Pinpoint the cell where the given text exists, returning its (X, Y) midpoint coordinate. 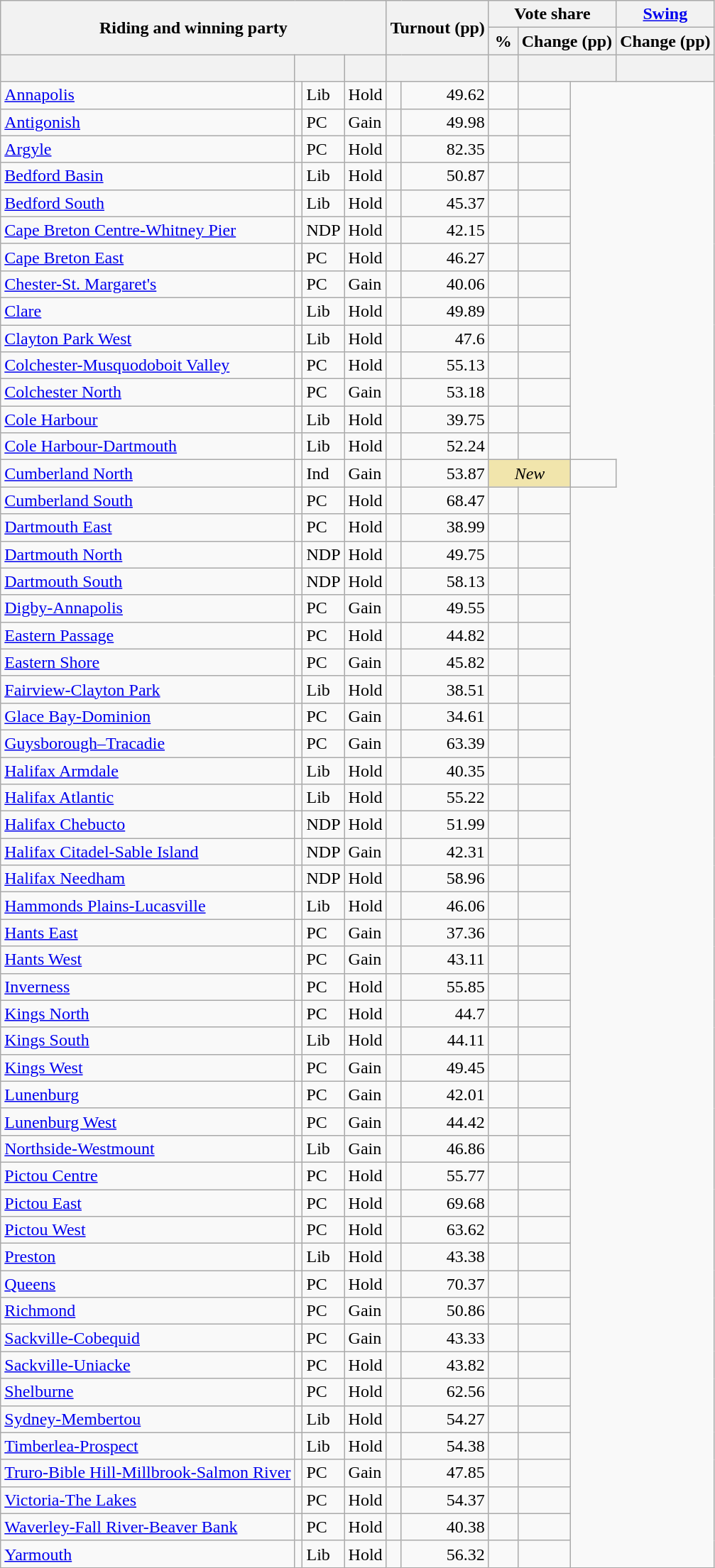
Timberlea-Prospect (148, 1446)
Clayton Park West (148, 339)
43.11 (444, 960)
38.99 (444, 527)
Eastern Passage (148, 635)
Cape Breton Centre-Whitney Pier (148, 230)
Preston (148, 1257)
54.38 (444, 1446)
Halifax Armdale (148, 770)
55.22 (444, 798)
44.42 (444, 1122)
Pictou East (148, 1203)
Lunenburg (148, 1095)
47.6 (444, 339)
New (530, 473)
55.77 (444, 1175)
Dartmouth East (148, 527)
Vote share (552, 14)
43.33 (444, 1338)
Yarmouth (148, 1554)
37.36 (444, 933)
68.47 (444, 500)
49.89 (444, 311)
54.27 (444, 1419)
Lunenburg West (148, 1122)
40.35 (444, 770)
Sackville-Cobequid (148, 1338)
Annapolis (148, 95)
Hants West (148, 960)
43.38 (444, 1257)
Halifax Needham (148, 879)
49.98 (444, 122)
Guysborough–Tracadie (148, 743)
Dartmouth South (148, 581)
Digby-Annapolis (148, 608)
Northside-Westmount (148, 1148)
53.87 (444, 473)
49.75 (444, 554)
Dartmouth North (148, 554)
70.37 (444, 1284)
Hammonds Plains-Lucasville (148, 906)
Cole Harbour (148, 420)
42.31 (444, 852)
63.39 (444, 743)
51.99 (444, 825)
40.38 (444, 1527)
Halifax Chebucto (148, 825)
Shelburne (148, 1392)
56.32 (444, 1554)
Inverness (148, 987)
Pictou Centre (148, 1175)
58.13 (444, 581)
58.96 (444, 879)
49.55 (444, 608)
45.82 (444, 662)
Halifax Atlantic (148, 798)
Halifax Citadel-Sable Island (148, 852)
Fairview-Clayton Park (148, 689)
Cumberland South (148, 500)
45.37 (444, 203)
Richmond (148, 1311)
44.82 (444, 635)
46.27 (444, 257)
42.15 (444, 230)
49.45 (444, 1068)
34.61 (444, 716)
40.06 (444, 284)
Swing (665, 14)
Chester-St. Margaret's (148, 284)
Kings South (148, 1041)
44.7 (444, 1014)
Hants East (148, 933)
Turnout (pp) (437, 28)
55.13 (444, 366)
Colchester-Musquodoboit Valley (148, 366)
Cole Harbour-Dartmouth (148, 446)
55.85 (444, 987)
54.37 (444, 1500)
Waverley-Fall River-Beaver Bank (148, 1527)
52.24 (444, 446)
49.62 (444, 95)
42.01 (444, 1095)
53.18 (444, 393)
43.82 (444, 1365)
44.11 (444, 1041)
69.68 (444, 1203)
47.85 (444, 1473)
Ind (324, 473)
Truro-Bible Hill-Millbrook-Salmon River (148, 1473)
Sydney-Membertou (148, 1419)
Bedford South (148, 203)
% (503, 41)
Colchester North (148, 393)
Eastern Shore (148, 662)
38.51 (444, 689)
Bedford Basin (148, 176)
Kings North (148, 1014)
Cape Breton East (148, 257)
Argyle (148, 149)
50.87 (444, 176)
Clare (148, 311)
Glace Bay-Dominion (148, 716)
50.86 (444, 1311)
82.35 (444, 149)
Cumberland North (148, 473)
Riding and winning party (193, 28)
62.56 (444, 1392)
Queens (148, 1284)
63.62 (444, 1230)
Pictou West (148, 1230)
39.75 (444, 420)
Victoria-The Lakes (148, 1500)
Sackville-Uniacke (148, 1365)
46.06 (444, 906)
46.86 (444, 1148)
Kings West (148, 1068)
Antigonish (148, 122)
